Pinpoint the cell where the given text exists, returning its (X, Y) midpoint coordinate. 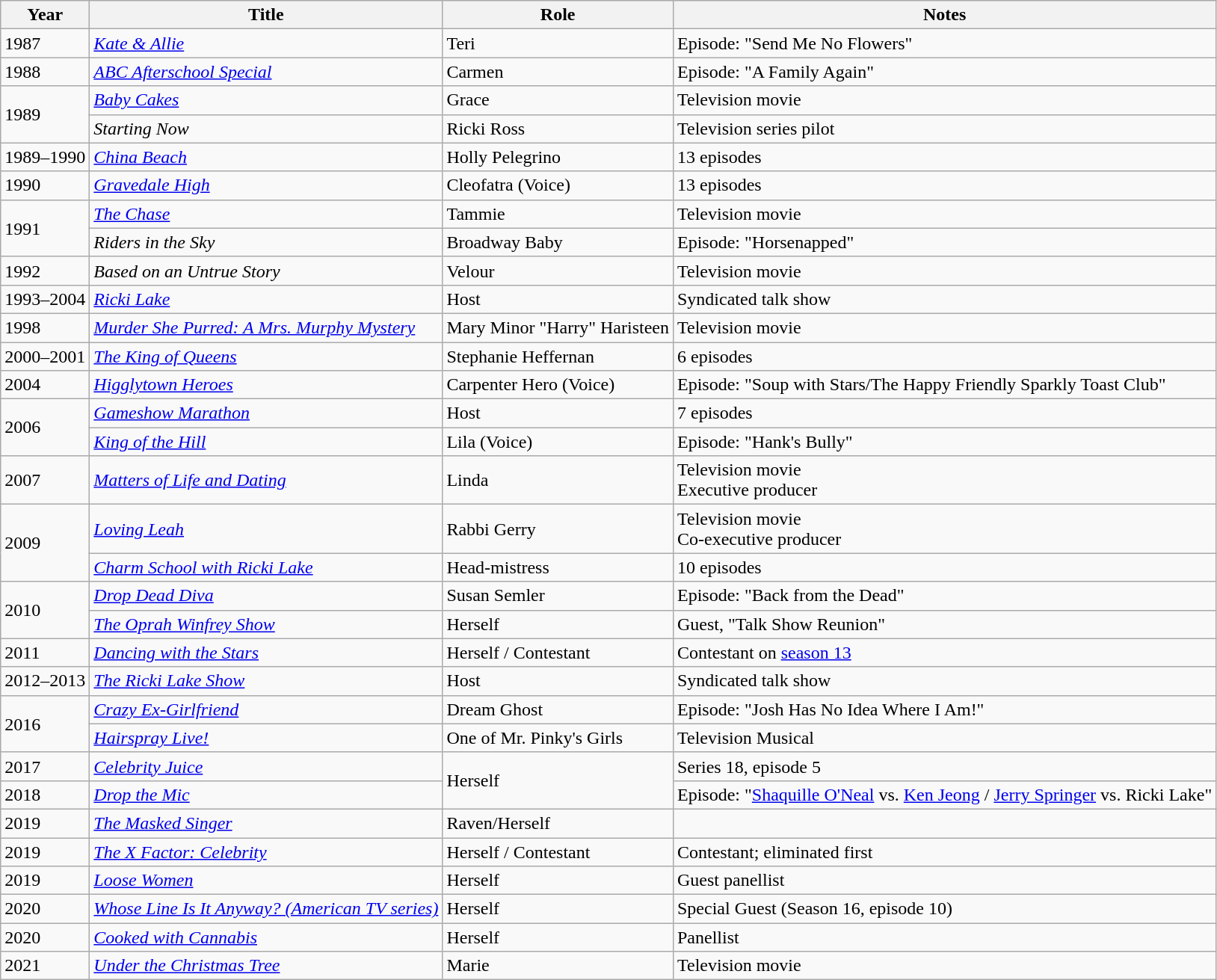
2011 (45, 653)
Higglytown Heroes (266, 385)
Teri (558, 43)
Lila (Voice) (558, 442)
Dancing with the Stars (266, 653)
Dream Ghost (558, 709)
10 episodes (944, 567)
Cleofatra (Voice) (558, 185)
Episode: "Send Me No Flowers" (944, 43)
Episode: "Horsenapped" (944, 242)
Stephanie Heffernan (558, 357)
The Masked Singer (266, 823)
The X Factor: Celebrity (266, 851)
Kate & Allie (266, 43)
Panellist (944, 937)
Charm School with Ricki Lake (266, 567)
Role (558, 15)
Ricki Ross (558, 129)
6 episodes (944, 357)
One of Mr. Pinky's Girls (558, 738)
Cooked with Cannabis (266, 937)
Drop the Mic (266, 795)
Episode: "Josh Has No Idea Where I Am!" (944, 709)
Broadway Baby (558, 242)
2004 (45, 385)
Whose Line Is It Anyway? (American TV series) (266, 909)
Television movieExecutive producer (944, 480)
Television Musical (944, 738)
Ricki Lake (266, 299)
Loose Women (266, 881)
Loving Leah (266, 529)
Contestant; eliminated first (944, 851)
Episode: "A Family Again" (944, 72)
China Beach (266, 157)
Marie (558, 966)
Based on an Untrue Story (266, 271)
Carmen (558, 72)
Episode: "Soup with Stars/The Happy Friendly Sparkly Toast Club" (944, 385)
Celebrity Juice (266, 766)
2006 (45, 428)
Grace (558, 100)
1993–2004 (45, 299)
Linda (558, 480)
2018 (45, 795)
Under the Christmas Tree (266, 966)
Television movieCo-executive producer (944, 529)
2017 (45, 766)
Starting Now (266, 129)
2009 (45, 543)
1987 (45, 43)
1998 (45, 327)
Notes (944, 15)
Mary Minor "Harry" Haristeen (558, 327)
King of the Hill (266, 442)
Crazy Ex-Girlfriend (266, 709)
1988 (45, 72)
Carpenter Hero (Voice) (558, 385)
Riders in the Sky (266, 242)
Series 18, episode 5 (944, 766)
Rabbi Gerry (558, 529)
Drop Dead Diva (266, 596)
Episode: "Shaquille O'Neal vs. Ken Jeong / Jerry Springer vs. Ricki Lake" (944, 795)
Raven/Herself (558, 823)
Baby Cakes (266, 100)
1991 (45, 228)
Head-mistress (558, 567)
Year (45, 15)
2012–2013 (45, 681)
Episode: "Hank's Bully" (944, 442)
Holly Pelegrino (558, 157)
7 episodes (944, 413)
2010 (45, 610)
Susan Semler (558, 596)
Velour (558, 271)
Guest panellist (944, 881)
Hairspray Live! (266, 738)
1992 (45, 271)
1989 (45, 114)
Special Guest (Season 16, episode 10) (944, 909)
Gameshow Marathon (266, 413)
1990 (45, 185)
Matters of Life and Dating (266, 480)
Television series pilot (944, 129)
Murder She Purred: A Mrs. Murphy Mystery (266, 327)
ABC Afterschool Special (266, 72)
2021 (45, 966)
Tammie (558, 214)
2016 (45, 724)
The Oprah Winfrey Show (266, 624)
Guest, "Talk Show Reunion" (944, 624)
Contestant on season 13 (944, 653)
2007 (45, 480)
2000–2001 (45, 357)
The King of Queens (266, 357)
Title (266, 15)
The Chase (266, 214)
The Ricki Lake Show (266, 681)
Gravedale High (266, 185)
Episode: "Back from the Dead" (944, 596)
1989–1990 (45, 157)
